Locate the cell with the specified text and output its (X, Y) center coordinate. 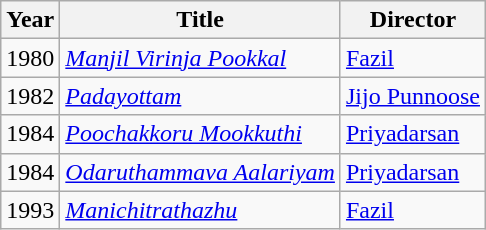
Manjil Virinja Pookkal (200, 58)
Director (412, 20)
1982 (30, 96)
Odaruthammava Aalariyam (200, 172)
Year (30, 20)
Title (200, 20)
1980 (30, 58)
Manichitrathazhu (200, 210)
Padayottam (200, 96)
Jijo Punnoose (412, 96)
Poochakkoru Mookkuthi (200, 134)
1993 (30, 210)
